Return (x, y) of the center of cell containing provided text 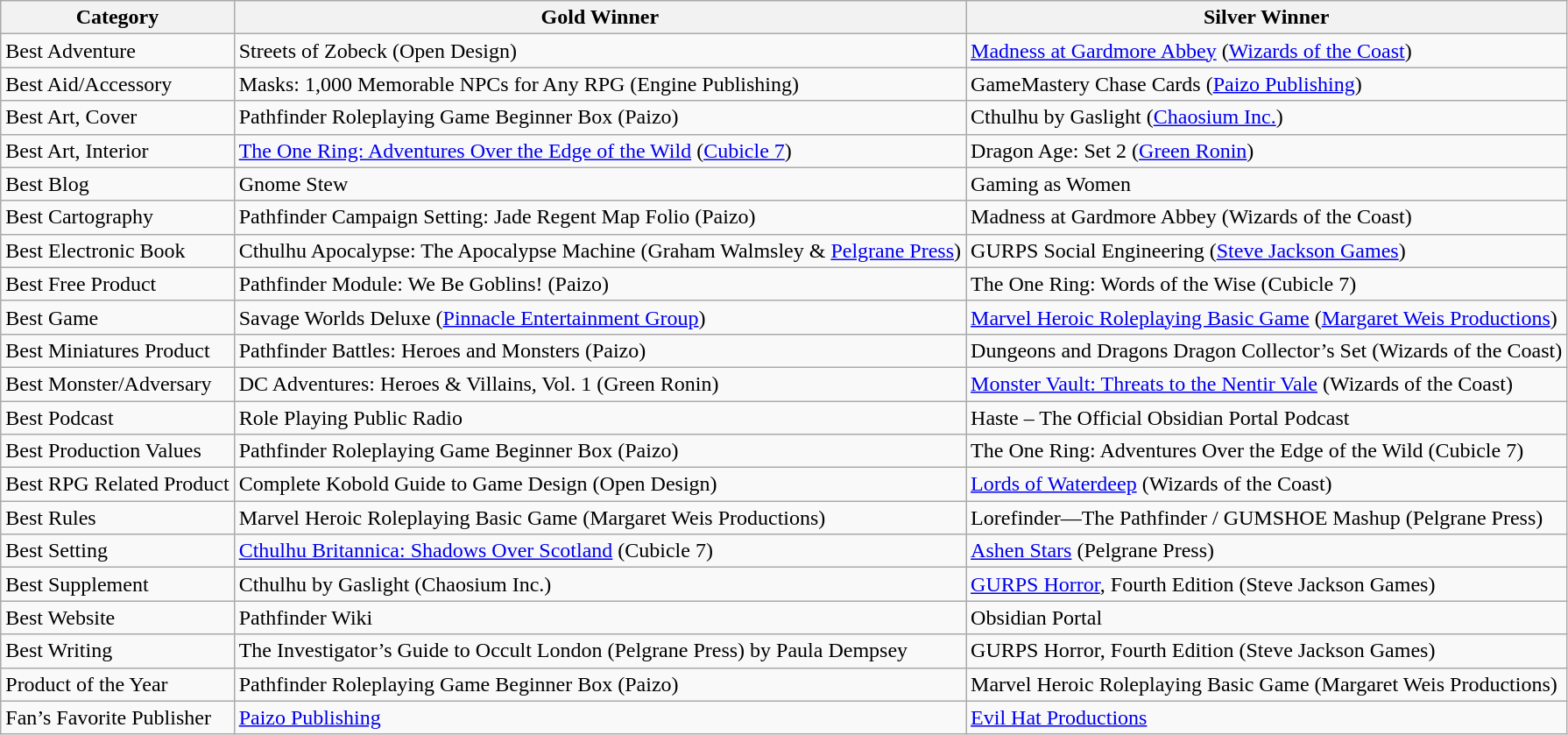
Best Rules (117, 518)
Best Podcast (117, 418)
Best Writing (117, 651)
Ashen Stars (Pelgrane Press) (1267, 551)
Pathfinder Module: We Be Goblins! (Paizo) (599, 284)
DC Adventures: Heroes & Villains, Vol. 1 (Green Ronin) (599, 384)
Best Adventure (117, 51)
Pathfinder Battles: Heroes and Monsters (Paizo) (599, 350)
Category (117, 18)
Best Cartography (117, 217)
Best Electronic Book (117, 251)
Cthulhu Apocalypse: The Apocalypse Machine (Graham Walmsley & Pelgrane Press) (599, 251)
Best Miniatures Product (117, 350)
Lords of Waterdeep (Wizards of the Coast) (1267, 484)
Best Monster/Adversary (117, 384)
Best Production Values (117, 451)
GURPS Social Engineering (Steve Jackson Games) (1267, 251)
Dungeons and Dragons Dragon Collector’s Set (Wizards of the Coast) (1267, 350)
Streets of Zobeck (Open Design) (599, 51)
Best Aid/Accessory (117, 84)
Best Free Product (117, 284)
Pathfinder Wiki (599, 618)
Paizo Publishing (599, 717)
Best Supplement (117, 584)
Masks: 1,000 Memorable NPCs for Any RPG (Engine Publishing) (599, 84)
Obsidian Portal (1267, 618)
Gold Winner (599, 18)
Gaming as Women (1267, 184)
Gnome Stew (599, 184)
Best Art, Cover (117, 117)
GameMastery Chase Cards (Paizo Publishing) (1267, 84)
Best Art, Interior (117, 151)
Evil Hat Productions (1267, 717)
Silver Winner (1267, 18)
Fan’s Favorite Publisher (117, 717)
Lorefinder—The Pathfinder / GUMSHOE Mashup (Pelgrane Press) (1267, 518)
Best Game (117, 317)
Haste – The Official Obsidian Portal Podcast (1267, 418)
The One Ring: Words of the Wise (Cubicle 7) (1267, 284)
Savage Worlds Deluxe (Pinnacle Entertainment Group) (599, 317)
Cthulhu Britannica: Shadows Over Scotland (Cubicle 7) (599, 551)
Best RPG Related Product (117, 484)
The Investigator’s Guide to Occult London (Pelgrane Press) by Paula Dempsey (599, 651)
Best Blog (117, 184)
Monster Vault: Threats to the Nentir Vale (Wizards of the Coast) (1267, 384)
Best Website (117, 618)
Complete Kobold Guide to Game Design (Open Design) (599, 484)
Role Playing Public Radio (599, 418)
Best Setting (117, 551)
Pathfinder Campaign Setting: Jade Regent Map Folio (Paizo) (599, 217)
Dragon Age: Set 2 (Green Ronin) (1267, 151)
Product of the Year (117, 684)
